Output the [X, Y] coordinate of the center of the cell containing the given text.  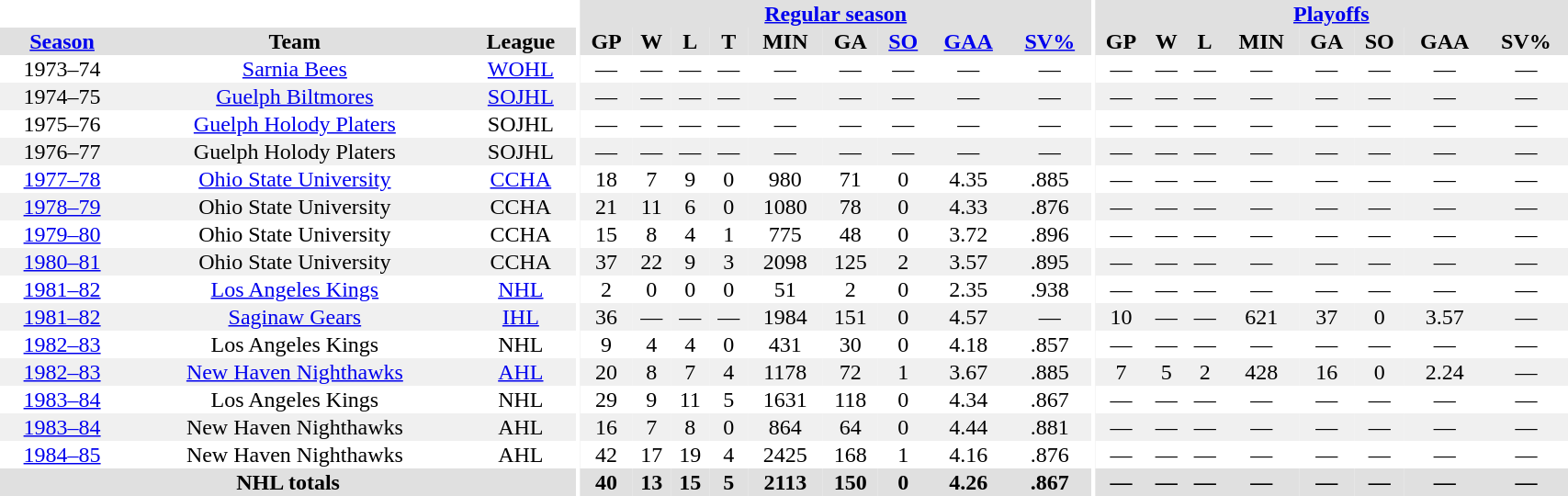
1976–77 [62, 152]
Saginaw Gears [294, 317]
Playoffs [1331, 14]
36 [606, 317]
864 [784, 427]
151 [851, 317]
30 [851, 344]
118 [851, 400]
1984–85 [62, 455]
Regular season [836, 14]
2425 [784, 455]
17 [651, 455]
WOHL [522, 69]
3 [728, 262]
League [522, 41]
1080 [784, 207]
4.18 [968, 344]
4.26 [968, 482]
3.72 [968, 234]
1631 [784, 400]
4.35 [968, 179]
1980–81 [62, 262]
4.33 [968, 207]
1975–76 [62, 124]
428 [1262, 372]
42 [606, 455]
78 [851, 207]
1973–74 [62, 69]
168 [851, 455]
4.57 [968, 317]
18 [606, 179]
621 [1262, 317]
.881 [1050, 427]
2113 [784, 482]
48 [851, 234]
21 [606, 207]
125 [851, 262]
4.34 [968, 400]
71 [851, 179]
20 [606, 372]
1978–79 [62, 207]
1178 [784, 372]
.857 [1050, 344]
13 [651, 482]
1979–80 [62, 234]
64 [851, 427]
NHL totals [288, 482]
Sarnia Bees [294, 69]
Team [294, 41]
1974–75 [62, 96]
2.35 [968, 289]
150 [851, 482]
2.24 [1445, 372]
Guelph Biltmores [294, 96]
72 [851, 372]
4.16 [968, 455]
980 [784, 179]
.896 [1050, 234]
T [728, 41]
1977–78 [62, 179]
IHL [522, 317]
431 [784, 344]
4.44 [968, 427]
1984 [784, 317]
.895 [1050, 262]
19 [690, 455]
2098 [784, 262]
10 [1121, 317]
40 [606, 482]
29 [606, 400]
.938 [1050, 289]
22 [651, 262]
51 [784, 289]
775 [784, 234]
6 [690, 207]
Season [62, 41]
3.67 [968, 372]
